Scan for the cell matching the given text and deliver its [X, Y] coordinate at center. 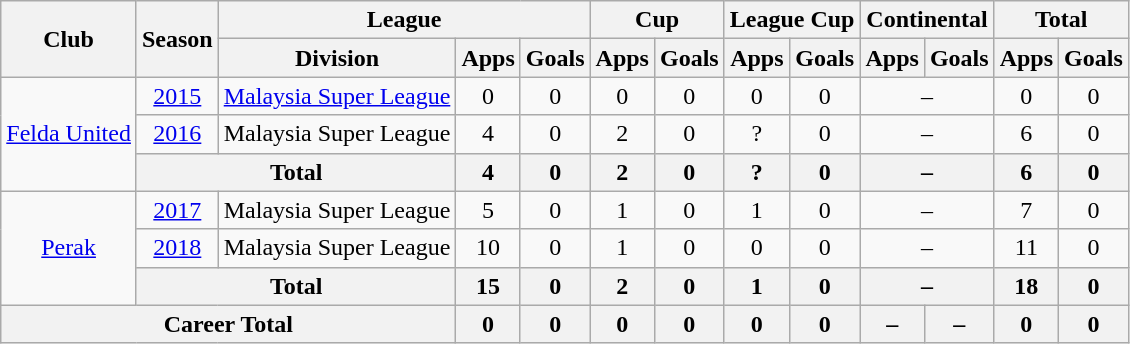
League Cup [792, 20]
7 [1026, 210]
15 [488, 286]
Felda United [69, 134]
Club [69, 39]
Cup [657, 20]
Continental [927, 20]
Perak [69, 248]
Career Total [228, 324]
5 [488, 210]
Season [177, 39]
2016 [177, 134]
18 [1026, 286]
League [404, 20]
2018 [177, 248]
2017 [177, 210]
11 [1026, 248]
2015 [177, 96]
10 [488, 248]
Division [337, 58]
